Extract the [x, y] coordinate from the center of the cell holding the provided text.  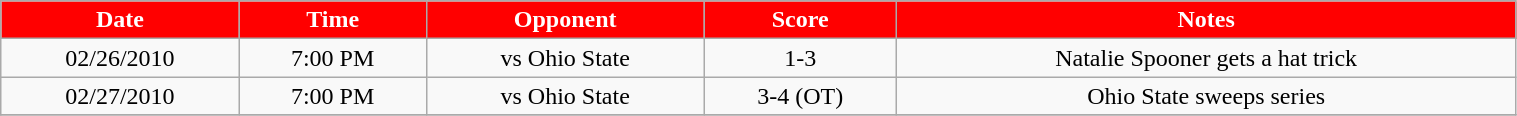
02/27/2010 [120, 96]
3-4 (OT) [800, 96]
Natalie Spooner gets a hat trick [1206, 58]
02/26/2010 [120, 58]
Opponent [565, 20]
Ohio State sweeps series [1206, 96]
Date [120, 20]
Score [800, 20]
1-3 [800, 58]
Time [332, 20]
Notes [1206, 20]
